Detect which cell encompasses the target text, then output its [X, Y] center coordinate. 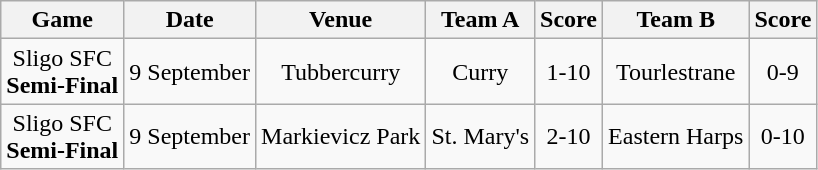
Game [62, 20]
Team B [676, 20]
Tubbercurry [341, 72]
0-10 [783, 136]
Venue [341, 20]
0-9 [783, 72]
Date [190, 20]
Curry [480, 72]
St. Mary's [480, 136]
Markievicz Park [341, 136]
2-10 [569, 136]
Tourlestrane [676, 72]
Team A [480, 20]
Eastern Harps [676, 136]
1-10 [569, 72]
